Search for the cell housing the specified text and yield its (x, y) center coordinate. 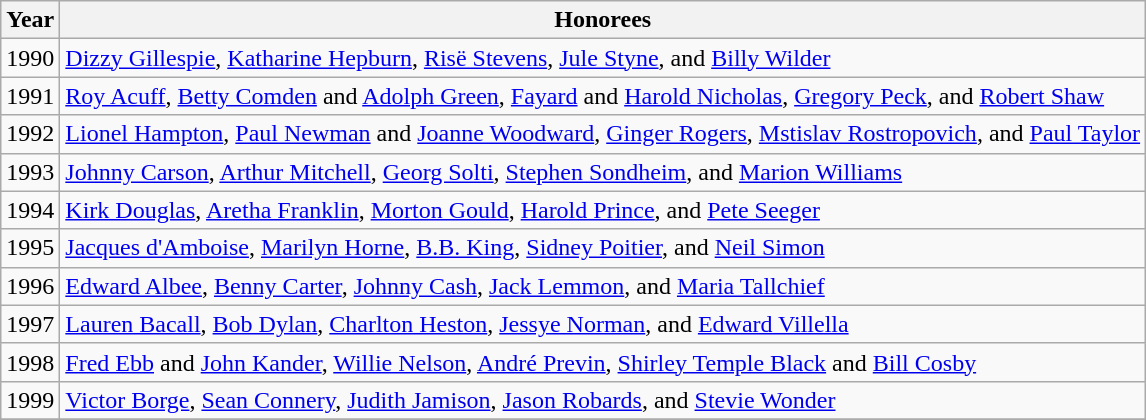
1992 (30, 134)
Year (30, 20)
Fred Ebb and John Kander, Willie Nelson, André Previn, Shirley Temple Black and Bill Cosby (603, 362)
Kirk Douglas, Aretha Franklin, Morton Gould, Harold Prince, and Pete Seeger (603, 210)
1997 (30, 324)
1991 (30, 96)
Victor Borge, Sean Connery, Judith Jamison, Jason Robards, and Stevie Wonder (603, 400)
Jacques d'Amboise, Marilyn Horne, B.B. King, Sidney Poitier, and Neil Simon (603, 248)
1999 (30, 400)
Honorees (603, 20)
1998 (30, 362)
1993 (30, 172)
Lionel Hampton, Paul Newman and Joanne Woodward, Ginger Rogers, Mstislav Rostropovich, and Paul Taylor (603, 134)
Johnny Carson, Arthur Mitchell, Georg Solti, Stephen Sondheim, and Marion Williams (603, 172)
Dizzy Gillespie, Katharine Hepburn, Risë Stevens, Jule Styne, and Billy Wilder (603, 58)
1990 (30, 58)
Lauren Bacall, Bob Dylan, Charlton Heston, Jessye Norman, and Edward Villella (603, 324)
Roy Acuff, Betty Comden and Adolph Green, Fayard and Harold Nicholas, Gregory Peck, and Robert Shaw (603, 96)
1996 (30, 286)
1995 (30, 248)
1994 (30, 210)
Edward Albee, Benny Carter, Johnny Cash, Jack Lemmon, and Maria Tallchief (603, 286)
